Return the (x, y) coordinate for the center point of the cell that contains the specified text.  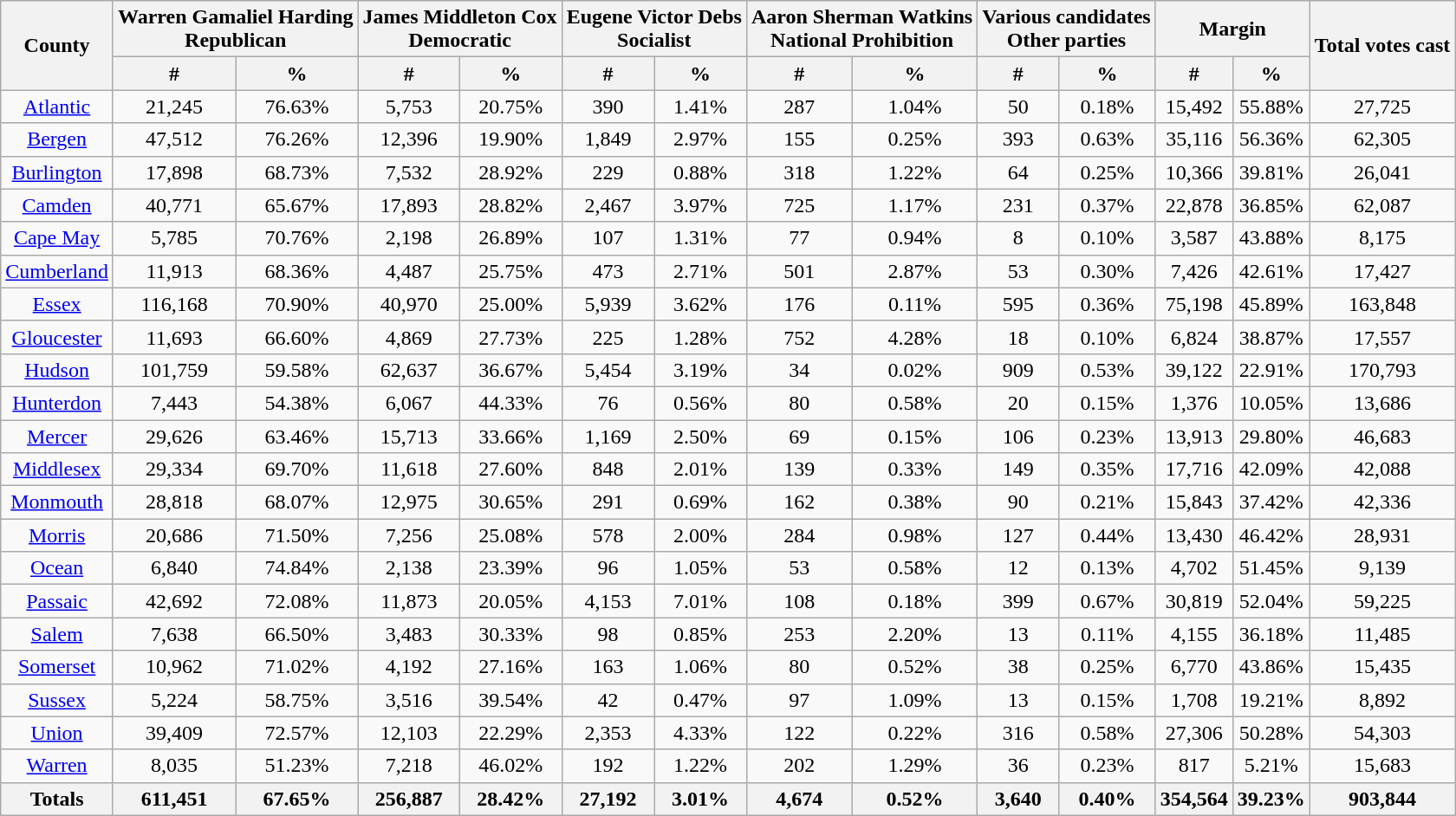
36 (1018, 766)
Middlesex (57, 470)
0.33% (914, 470)
11,485 (1382, 634)
76.63% (296, 107)
Salem (57, 634)
10,366 (1194, 172)
11,913 (173, 271)
1.09% (914, 700)
39.81% (1271, 172)
Cumberland (57, 271)
1,849 (608, 139)
1,169 (608, 436)
578 (608, 535)
58.75% (296, 700)
66.60% (296, 337)
46.02% (511, 766)
27.73% (511, 337)
28,818 (173, 502)
38 (1018, 667)
5,785 (173, 238)
0.36% (1108, 304)
253 (799, 634)
34 (799, 370)
1.41% (700, 107)
15,843 (1194, 502)
1.05% (700, 568)
Warren (57, 766)
59,225 (1382, 601)
4,153 (608, 601)
25.08% (511, 535)
8,892 (1382, 700)
2.00% (700, 535)
6,840 (173, 568)
0.30% (1108, 271)
10.05% (1271, 403)
4,155 (1194, 634)
20.75% (511, 107)
19.21% (1271, 700)
7,256 (409, 535)
5,224 (173, 700)
0.44% (1108, 535)
108 (799, 601)
4,674 (799, 799)
Warren Gamaliel HardingRepublican (236, 29)
17,427 (1382, 271)
39.54% (511, 700)
54.38% (296, 403)
0.94% (914, 238)
Total votes cast (1382, 45)
James Middleton CoxDemocratic (459, 29)
611,451 (173, 799)
3,483 (409, 634)
Atlantic (57, 107)
56.36% (1271, 139)
106 (1018, 436)
Bergen (57, 139)
7,532 (409, 172)
17,557 (1382, 337)
1,376 (1194, 403)
0.69% (700, 502)
473 (608, 271)
46,683 (1382, 436)
229 (608, 172)
2,138 (409, 568)
848 (608, 470)
Morris (57, 535)
36.85% (1271, 205)
127 (1018, 535)
101,759 (173, 370)
22.91% (1271, 370)
155 (799, 139)
1.28% (700, 337)
18 (1018, 337)
22.29% (511, 733)
64 (1018, 172)
Eugene Victor DebsSocialist (653, 29)
35,116 (1194, 139)
12,103 (409, 733)
2,198 (409, 238)
3.97% (700, 205)
3.19% (700, 370)
37.42% (1271, 502)
33.66% (511, 436)
0.98% (914, 535)
76.26% (296, 139)
4,192 (409, 667)
20,686 (173, 535)
9,139 (1382, 568)
2.71% (700, 271)
42 (608, 700)
7,218 (409, 766)
72.57% (296, 733)
903,844 (1382, 799)
0.21% (1108, 502)
96 (608, 568)
29,334 (173, 470)
5,753 (409, 107)
0.85% (700, 634)
390 (608, 107)
36.67% (511, 370)
2.50% (700, 436)
6,770 (1194, 667)
0.37% (1108, 205)
27.60% (511, 470)
163 (608, 667)
202 (799, 766)
Monmouth (57, 502)
Essex (57, 304)
26,041 (1382, 172)
69 (799, 436)
116,168 (173, 304)
0.40% (1108, 799)
74.84% (296, 568)
Various candidatesOther parties (1067, 29)
3,640 (1018, 799)
28,931 (1382, 535)
8,035 (173, 766)
231 (1018, 205)
Ocean (57, 568)
28.82% (511, 205)
149 (1018, 470)
192 (608, 766)
30,819 (1194, 601)
Margin (1232, 29)
0.53% (1108, 370)
98 (608, 634)
52.04% (1271, 601)
65.67% (296, 205)
20 (1018, 403)
59.58% (296, 370)
30.33% (511, 634)
13,686 (1382, 403)
225 (608, 337)
5,454 (608, 370)
Burlington (57, 172)
0.67% (1108, 601)
1,708 (1194, 700)
68.73% (296, 172)
27.16% (511, 667)
70.76% (296, 238)
1.04% (914, 107)
2.20% (914, 634)
39,122 (1194, 370)
Camden (57, 205)
27,306 (1194, 733)
10,962 (173, 667)
39,409 (173, 733)
66.50% (296, 634)
39.23% (1271, 799)
20.05% (511, 601)
38.87% (1271, 337)
23.39% (511, 568)
4.33% (700, 733)
46.42% (1271, 535)
54,303 (1382, 733)
69.70% (296, 470)
44.33% (511, 403)
139 (799, 470)
15,435 (1382, 667)
0.35% (1108, 470)
0.63% (1108, 139)
42,088 (1382, 470)
62,087 (1382, 205)
725 (799, 205)
13,913 (1194, 436)
12,975 (409, 502)
399 (1018, 601)
27,192 (608, 799)
1.31% (700, 238)
1.29% (914, 766)
62,637 (409, 370)
45.89% (1271, 304)
25.00% (511, 304)
43.86% (1271, 667)
62,305 (1382, 139)
3,516 (409, 700)
1.17% (914, 205)
27,725 (1382, 107)
42,336 (1382, 502)
0.02% (914, 370)
29.80% (1271, 436)
Gloucester (57, 337)
3.62% (700, 304)
7,443 (173, 403)
50.28% (1271, 733)
393 (1018, 139)
36.18% (1271, 634)
28.42% (511, 799)
76 (608, 403)
11,693 (173, 337)
163,848 (1382, 304)
256,887 (409, 799)
2,467 (608, 205)
97 (799, 700)
Union (57, 733)
7.01% (700, 601)
70.90% (296, 304)
30.65% (511, 502)
71.02% (296, 667)
25.75% (511, 271)
51.23% (296, 766)
County (57, 45)
90 (1018, 502)
47,512 (173, 139)
2,353 (608, 733)
68.07% (296, 502)
162 (799, 502)
4,702 (1194, 568)
63.46% (296, 436)
15,713 (409, 436)
28.92% (511, 172)
Aaron Sherman WatkinsNational Prohibition (861, 29)
2.87% (914, 271)
40,771 (173, 205)
13,430 (1194, 535)
26.89% (511, 238)
287 (799, 107)
2.97% (700, 139)
Passaic (57, 601)
170,793 (1382, 370)
55.88% (1271, 107)
19.90% (511, 139)
43.88% (1271, 238)
501 (799, 271)
8,175 (1382, 238)
Sussex (57, 700)
11,618 (409, 470)
75,198 (1194, 304)
107 (608, 238)
316 (1018, 733)
12,396 (409, 139)
68.36% (296, 271)
15,683 (1382, 766)
318 (799, 172)
67.65% (296, 799)
40,970 (409, 304)
15,492 (1194, 107)
6,824 (1194, 337)
1.06% (700, 667)
7,426 (1194, 271)
595 (1018, 304)
Hudson (57, 370)
3.01% (700, 799)
42.61% (1271, 271)
Somerset (57, 667)
42.09% (1271, 470)
122 (799, 733)
8 (1018, 238)
77 (799, 238)
Cape May (57, 238)
0.22% (914, 733)
11,873 (409, 601)
72.08% (296, 601)
176 (799, 304)
7,638 (173, 634)
4.28% (914, 337)
817 (1194, 766)
291 (608, 502)
284 (799, 535)
909 (1018, 370)
354,564 (1194, 799)
4,487 (409, 271)
3,587 (1194, 238)
4,869 (409, 337)
71.50% (296, 535)
2.01% (700, 470)
21,245 (173, 107)
752 (799, 337)
42,692 (173, 601)
5,939 (608, 304)
12 (1018, 568)
51.45% (1271, 568)
0.47% (700, 700)
17,716 (1194, 470)
29,626 (173, 436)
22,878 (1194, 205)
17,893 (409, 205)
0.56% (700, 403)
Mercer (57, 436)
5.21% (1271, 766)
17,898 (173, 172)
50 (1018, 107)
0.88% (700, 172)
Hunterdon (57, 403)
0.13% (1108, 568)
6,067 (409, 403)
0.38% (914, 502)
Totals (57, 799)
